Provide the [X, Y] coordinate of the cell's center where the given text is located.  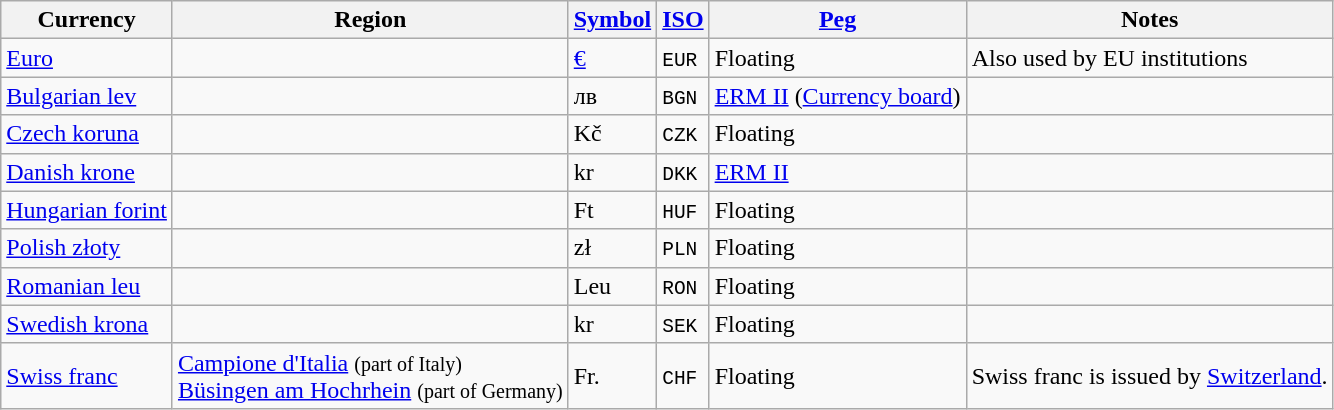
Fr. [612, 376]
CZK [683, 134]
SEK [683, 324]
ISO [683, 20]
Hungarian forint [87, 210]
Campione d'Italia (part of Italy) Büsingen am Hochrhein (part of Germany) [370, 376]
BGN [683, 96]
Bulgarian lev [87, 96]
Region [370, 20]
лв [612, 96]
ERM II [838, 172]
Swiss franc [87, 376]
Polish złoty [87, 248]
Euro [87, 58]
Peg [838, 20]
HUF [683, 210]
Kč [612, 134]
Also used by EU institutions [1150, 58]
Swedish krona [87, 324]
zł [612, 248]
Swiss franc is issued by Switzerland. [1150, 376]
DKK [683, 172]
Danish krone [87, 172]
PLN [683, 248]
CHF [683, 376]
Romanian leu [87, 286]
ERM II (Currency board) [838, 96]
Leu [612, 286]
€ [612, 58]
RON [683, 286]
EUR [683, 58]
Symbol [612, 20]
Ft [612, 210]
Czech koruna [87, 134]
Notes [1150, 20]
Currency [87, 20]
